Output the [X, Y] coordinate of the center of the cell containing the given text.  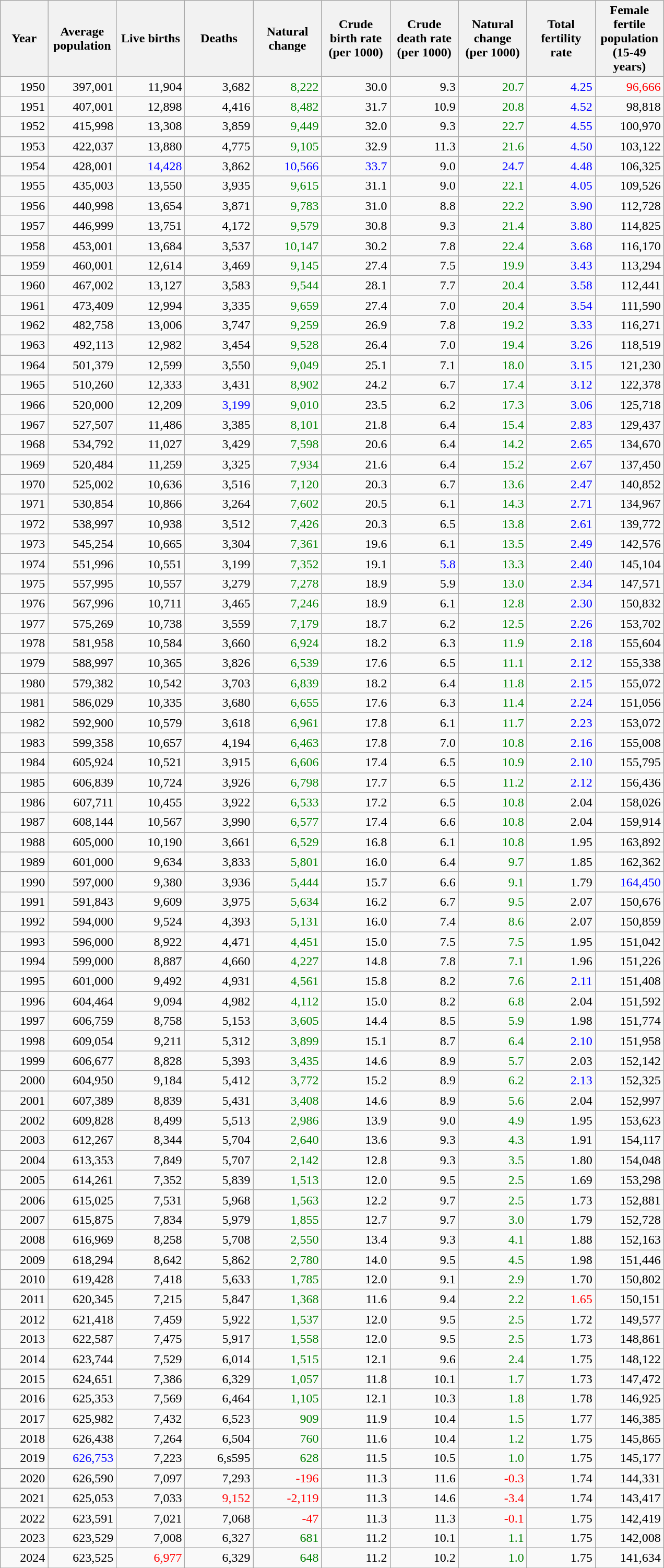
3.43 [561, 265]
7,223 [150, 1458]
622,587 [82, 1339]
604,950 [82, 1081]
1964 [24, 365]
153,702 [630, 623]
158,026 [630, 802]
6,529 [287, 842]
3,559 [219, 623]
4,775 [219, 146]
1956 [24, 206]
10,567 [150, 822]
8,258 [150, 1239]
7,215 [150, 1300]
1960 [24, 285]
1965 [24, 385]
11.7 [493, 723]
8,902 [287, 385]
7,033 [150, 1498]
534,792 [82, 444]
1.69 [561, 1180]
150,832 [630, 603]
1999 [24, 1061]
1989 [24, 862]
1962 [24, 325]
1977 [24, 623]
8.6 [493, 921]
Crude death rate (per 1000) [424, 39]
7,459 [150, 1319]
10,190 [150, 842]
12,898 [150, 107]
12,599 [150, 365]
5,847 [219, 1300]
3,550 [219, 365]
2008 [24, 1239]
4,393 [219, 921]
8,758 [150, 1021]
599,358 [82, 743]
1982 [24, 723]
2013 [24, 1339]
24.2 [356, 385]
28.1 [356, 285]
5.6 [493, 1101]
152,881 [630, 1200]
2015 [24, 1379]
623,591 [82, 1518]
7,246 [287, 603]
-47 [287, 1518]
10,542 [150, 683]
151,958 [630, 1041]
482,758 [82, 325]
9,010 [287, 405]
12.7 [356, 1220]
3,990 [219, 822]
1981 [24, 703]
6,463 [287, 743]
9,259 [287, 325]
1.7 [493, 1379]
3,899 [287, 1041]
125,718 [630, 405]
3,936 [219, 882]
492,113 [82, 345]
12.2 [356, 1200]
8,828 [150, 1061]
1974 [24, 564]
121,230 [630, 365]
8.7 [424, 1041]
7,569 [150, 1399]
3,871 [219, 206]
2.18 [561, 643]
1.65 [561, 1300]
31.0 [356, 206]
7,278 [287, 583]
4,660 [219, 962]
7,293 [219, 1478]
152,163 [630, 1239]
4,112 [287, 1001]
3,429 [219, 444]
2005 [24, 1180]
142,576 [630, 544]
10,521 [150, 763]
148,861 [630, 1339]
8,101 [287, 425]
145,177 [630, 1458]
1.72 [561, 1319]
2,986 [287, 1120]
8,922 [150, 942]
7,120 [287, 484]
98,818 [630, 107]
-0.1 [493, 1518]
Deaths [219, 39]
5,801 [287, 862]
1,513 [287, 1180]
3,537 [219, 245]
1,855 [287, 1220]
12,209 [150, 405]
1996 [24, 1001]
2016 [24, 1399]
2.15 [561, 683]
7,179 [287, 623]
4,561 [287, 981]
Crude birth rate (per 1000) [356, 39]
19.6 [356, 544]
1991 [24, 902]
1970 [24, 484]
153,623 [630, 1120]
3.06 [561, 405]
1.88 [561, 1239]
8.8 [424, 206]
3.12 [561, 385]
3,660 [219, 643]
129,437 [630, 425]
8,642 [150, 1259]
625,982 [82, 1419]
26.4 [356, 345]
3,465 [219, 603]
7.7 [424, 285]
5,922 [219, 1319]
467,002 [82, 285]
13,880 [150, 146]
9,609 [150, 902]
150,859 [630, 921]
10,455 [150, 802]
5,412 [219, 1081]
460,001 [82, 265]
14.2 [493, 444]
10,557 [150, 583]
609,828 [82, 1120]
1.70 [561, 1280]
15.4 [493, 425]
1950 [24, 87]
5,431 [219, 1101]
1954 [24, 166]
623,529 [82, 1538]
20.8 [493, 107]
4.48 [561, 166]
2004 [24, 1160]
19.9 [493, 265]
2.11 [561, 981]
11.5 [356, 1458]
153,298 [630, 1180]
147,472 [630, 1379]
10,938 [150, 524]
1,563 [287, 1200]
10,551 [150, 564]
1987 [24, 822]
1953 [24, 146]
4,172 [219, 226]
150,151 [630, 1300]
30.2 [356, 245]
11,027 [150, 444]
594,000 [82, 921]
3,335 [219, 306]
7.6 [493, 981]
16.8 [356, 842]
3,703 [219, 683]
1952 [24, 126]
7,849 [150, 1160]
616,969 [82, 1239]
7.4 [424, 921]
155,008 [630, 743]
1966 [24, 405]
5,634 [287, 902]
612,267 [82, 1140]
3,408 [287, 1101]
2.2 [493, 1300]
4,227 [287, 962]
Live births [150, 39]
12,982 [150, 345]
151,056 [630, 703]
4,931 [219, 981]
1.91 [561, 1140]
109,526 [630, 186]
1.5 [493, 1419]
2.61 [561, 524]
4.52 [561, 107]
3.80 [561, 226]
1983 [24, 743]
14.0 [356, 1259]
31.7 [356, 107]
2.40 [561, 564]
2.13 [561, 1081]
5,312 [219, 1041]
3.26 [561, 345]
3.68 [561, 245]
31.1 [356, 186]
2001 [24, 1101]
22.7 [493, 126]
9,211 [150, 1041]
614,261 [82, 1180]
591,843 [82, 902]
628 [287, 1458]
10,866 [150, 504]
1978 [24, 643]
4,416 [219, 107]
453,001 [82, 245]
6,655 [287, 703]
30.0 [356, 87]
2.16 [561, 743]
32.9 [356, 146]
2019 [24, 1458]
3.54 [561, 306]
5,708 [219, 1239]
113,294 [630, 265]
604,464 [82, 1001]
1972 [24, 524]
606,759 [82, 1021]
6,s595 [219, 1458]
648 [287, 1558]
1968 [24, 444]
7,008 [150, 1538]
7,418 [150, 1280]
10,665 [150, 544]
3,304 [219, 544]
12,333 [150, 385]
3,431 [219, 385]
527,507 [82, 425]
3,279 [219, 583]
1,057 [287, 1379]
596,000 [82, 942]
150,676 [630, 902]
9,544 [287, 285]
14.4 [356, 1021]
9.4 [424, 1300]
1.8 [493, 1399]
2.83 [561, 425]
1959 [24, 265]
-2,119 [287, 1498]
151,774 [630, 1021]
606,677 [82, 1061]
3,264 [219, 504]
20.5 [356, 504]
538,997 [82, 524]
13,006 [150, 325]
7,529 [150, 1359]
1955 [24, 186]
4.25 [561, 87]
1976 [24, 603]
1957 [24, 226]
607,389 [82, 1101]
6,977 [150, 1558]
103,122 [630, 146]
4.1 [493, 1239]
10.2 [424, 1558]
7,021 [150, 1518]
5,393 [219, 1061]
24.7 [493, 166]
9,152 [219, 1498]
2.49 [561, 544]
5,968 [219, 1200]
3.15 [561, 365]
5,153 [219, 1021]
11,904 [150, 87]
152,325 [630, 1081]
6,327 [219, 1538]
2017 [24, 1419]
615,025 [82, 1200]
2000 [24, 1081]
2010 [24, 1280]
9,524 [150, 921]
149,577 [630, 1319]
20.6 [356, 444]
3,922 [219, 802]
4.3 [493, 1140]
18.0 [493, 365]
592,900 [82, 723]
5,979 [219, 1220]
Average population [82, 39]
7,432 [150, 1419]
624,651 [82, 1379]
581,958 [82, 643]
3,583 [219, 285]
2.34 [561, 583]
626,753 [82, 1458]
1,368 [287, 1300]
9,634 [150, 862]
3.5 [493, 1160]
2022 [24, 1518]
1998 [24, 1041]
5,513 [219, 1120]
13,550 [150, 186]
Total fertility rate [561, 39]
10.5 [424, 1458]
1990 [24, 882]
151,592 [630, 1001]
18.7 [356, 623]
112,728 [630, 206]
4.50 [561, 146]
20.7 [493, 87]
154,117 [630, 1140]
17.2 [356, 802]
148,122 [630, 1359]
14.3 [493, 504]
1986 [24, 802]
143,417 [630, 1498]
1,515 [287, 1359]
13.9 [356, 1120]
9,145 [287, 265]
5,444 [287, 882]
615,875 [82, 1220]
3.58 [561, 285]
21.4 [493, 226]
7,598 [287, 444]
501,379 [82, 365]
2024 [24, 1558]
9,615 [287, 186]
3,385 [219, 425]
145,865 [630, 1438]
17.3 [493, 405]
155,338 [630, 663]
609,054 [82, 1041]
154,048 [630, 1160]
579,382 [82, 683]
586,029 [82, 703]
6,533 [287, 802]
575,269 [82, 623]
2023 [24, 1538]
3,915 [219, 763]
3,747 [219, 325]
9,049 [287, 365]
623,744 [82, 1359]
909 [287, 1419]
1,105 [287, 1399]
9,449 [287, 126]
9,579 [287, 226]
150,802 [630, 1280]
3.33 [561, 325]
22.4 [493, 245]
1.78 [561, 1399]
13.4 [356, 1239]
116,170 [630, 245]
2.65 [561, 444]
2.24 [561, 703]
1961 [24, 306]
2.26 [561, 623]
428,001 [82, 166]
1975 [24, 583]
134,967 [630, 504]
620,345 [82, 1300]
15.7 [356, 882]
1.80 [561, 1160]
145,104 [630, 564]
7,426 [287, 524]
415,998 [82, 126]
152,997 [630, 1101]
8,887 [150, 962]
13.3 [493, 564]
2,550 [287, 1239]
7,531 [150, 1200]
3,935 [219, 186]
1,785 [287, 1280]
2.71 [561, 504]
9,492 [150, 981]
9,094 [150, 1001]
141,634 [630, 1558]
626,438 [82, 1438]
6,539 [287, 663]
151,446 [630, 1259]
3,325 [219, 464]
10,724 [150, 782]
608,144 [82, 822]
3,618 [219, 723]
2.67 [561, 464]
1973 [24, 544]
12,614 [150, 265]
10,147 [287, 245]
3,862 [219, 166]
510,260 [82, 385]
162,362 [630, 862]
112,441 [630, 285]
7,834 [150, 1220]
12.5 [493, 623]
1,558 [287, 1339]
5.7 [493, 1061]
10,657 [150, 743]
5,633 [219, 1280]
1995 [24, 981]
3.90 [561, 206]
1994 [24, 962]
2.4 [493, 1359]
2,780 [287, 1259]
2,640 [287, 1140]
6,924 [287, 643]
14.8 [356, 962]
106,325 [630, 166]
15.8 [356, 981]
618,294 [82, 1259]
151,226 [630, 962]
146,385 [630, 1419]
1.77 [561, 1419]
5,707 [219, 1160]
8,482 [287, 107]
1997 [24, 1021]
446,999 [82, 226]
681 [287, 1538]
-196 [287, 1478]
33.7 [356, 166]
164,450 [630, 882]
146,925 [630, 1399]
114,825 [630, 226]
1963 [24, 345]
156,436 [630, 782]
1.1 [493, 1538]
2007 [24, 1220]
545,254 [82, 544]
5,862 [219, 1259]
8.5 [424, 1021]
122,378 [630, 385]
3.0 [493, 1220]
10,738 [150, 623]
151,408 [630, 981]
1979 [24, 663]
623,525 [82, 1558]
1985 [24, 782]
16.2 [356, 902]
15.1 [356, 1041]
13,654 [150, 206]
142,419 [630, 1518]
Natural change [287, 39]
10,566 [287, 166]
147,571 [630, 583]
407,001 [82, 107]
3,661 [219, 842]
5.8 [424, 564]
4,194 [219, 743]
2020 [24, 1478]
4.55 [561, 126]
3,926 [219, 782]
3,859 [219, 126]
8,839 [150, 1101]
26.9 [356, 325]
17.7 [356, 782]
7,934 [287, 464]
2002 [24, 1120]
606,839 [82, 782]
11,486 [150, 425]
144,331 [630, 1478]
625,353 [82, 1399]
8,222 [287, 87]
10,636 [150, 484]
134,670 [630, 444]
2003 [24, 1140]
1993 [24, 942]
1992 [24, 921]
557,995 [82, 583]
625,053 [82, 1498]
4,451 [287, 942]
140,852 [630, 484]
-3.4 [493, 1498]
7,475 [150, 1339]
Natural change (per 1000) [493, 39]
22.1 [493, 186]
1967 [24, 425]
10.3 [424, 1399]
13,751 [150, 226]
7,602 [287, 504]
4.9 [493, 1120]
116,271 [630, 325]
155,072 [630, 683]
605,924 [82, 763]
19.2 [493, 325]
142,008 [630, 1538]
10,711 [150, 603]
19.1 [356, 564]
5,704 [219, 1140]
551,996 [82, 564]
2.9 [493, 1280]
159,914 [630, 822]
10,335 [150, 703]
6,839 [287, 683]
4,982 [219, 1001]
19.4 [493, 345]
2,142 [287, 1160]
14,428 [150, 166]
520,484 [82, 464]
2021 [24, 1498]
1.85 [561, 862]
12,994 [150, 306]
13.0 [493, 583]
163,892 [630, 842]
3,680 [219, 703]
2.03 [561, 1061]
2011 [24, 1300]
6,577 [287, 822]
6,464 [219, 1399]
155,795 [630, 763]
1980 [24, 683]
3,605 [287, 1021]
13,127 [150, 285]
152,728 [630, 1220]
7,068 [219, 1518]
473,409 [82, 306]
6,014 [219, 1359]
9,184 [150, 1081]
4.05 [561, 186]
397,001 [82, 87]
3,435 [287, 1061]
111,590 [630, 306]
605,000 [82, 842]
3,516 [219, 484]
9,659 [287, 306]
23.5 [356, 405]
440,998 [82, 206]
4.5 [493, 1259]
435,003 [82, 186]
5,131 [287, 921]
3,469 [219, 265]
9,528 [287, 345]
6.8 [493, 1001]
100,970 [630, 126]
5,839 [219, 1180]
7,361 [287, 544]
8,344 [150, 1140]
6,523 [219, 1419]
10,579 [150, 723]
530,854 [82, 504]
11,259 [150, 464]
118,519 [630, 345]
1.2 [493, 1438]
1,537 [287, 1319]
760 [287, 1438]
6,961 [287, 723]
1951 [24, 107]
10,584 [150, 643]
6,606 [287, 763]
7,386 [150, 1379]
137,450 [630, 464]
1958 [24, 245]
619,428 [82, 1280]
25.1 [356, 365]
7,097 [150, 1478]
422,037 [82, 146]
2.30 [561, 603]
13.5 [493, 544]
2006 [24, 1200]
10,365 [150, 663]
152,142 [630, 1061]
5,917 [219, 1339]
8,499 [150, 1120]
1.96 [561, 962]
9.6 [424, 1359]
7,264 [150, 1438]
6,798 [287, 782]
607,711 [82, 802]
Female fertile population (15-49 years) [630, 39]
2014 [24, 1359]
621,418 [82, 1319]
Year [24, 39]
626,590 [82, 1478]
3,512 [219, 524]
9,380 [150, 882]
2.23 [561, 723]
11.4 [493, 703]
153,072 [630, 723]
3,682 [219, 87]
151,042 [630, 942]
155,604 [630, 643]
22.2 [493, 206]
9,783 [287, 206]
2018 [24, 1438]
13,308 [150, 126]
2012 [24, 1319]
13.8 [493, 524]
1969 [24, 464]
3,975 [219, 902]
13,684 [150, 245]
520,000 [82, 405]
96,666 [630, 87]
30.8 [356, 226]
-0.3 [493, 1478]
3,833 [219, 862]
3,826 [219, 663]
588,997 [82, 663]
525,002 [82, 484]
11.1 [493, 663]
2.47 [561, 484]
139,772 [630, 524]
1984 [24, 763]
613,353 [82, 1160]
4,471 [219, 942]
567,996 [82, 603]
21.8 [356, 425]
9,105 [287, 146]
6,504 [219, 1438]
3,454 [219, 345]
1988 [24, 842]
32.0 [356, 126]
597,000 [82, 882]
2009 [24, 1259]
599,000 [82, 962]
3,772 [287, 1081]
1971 [24, 504]
